Extract the (X, Y) coordinate from the center of the cell holding the provided text.  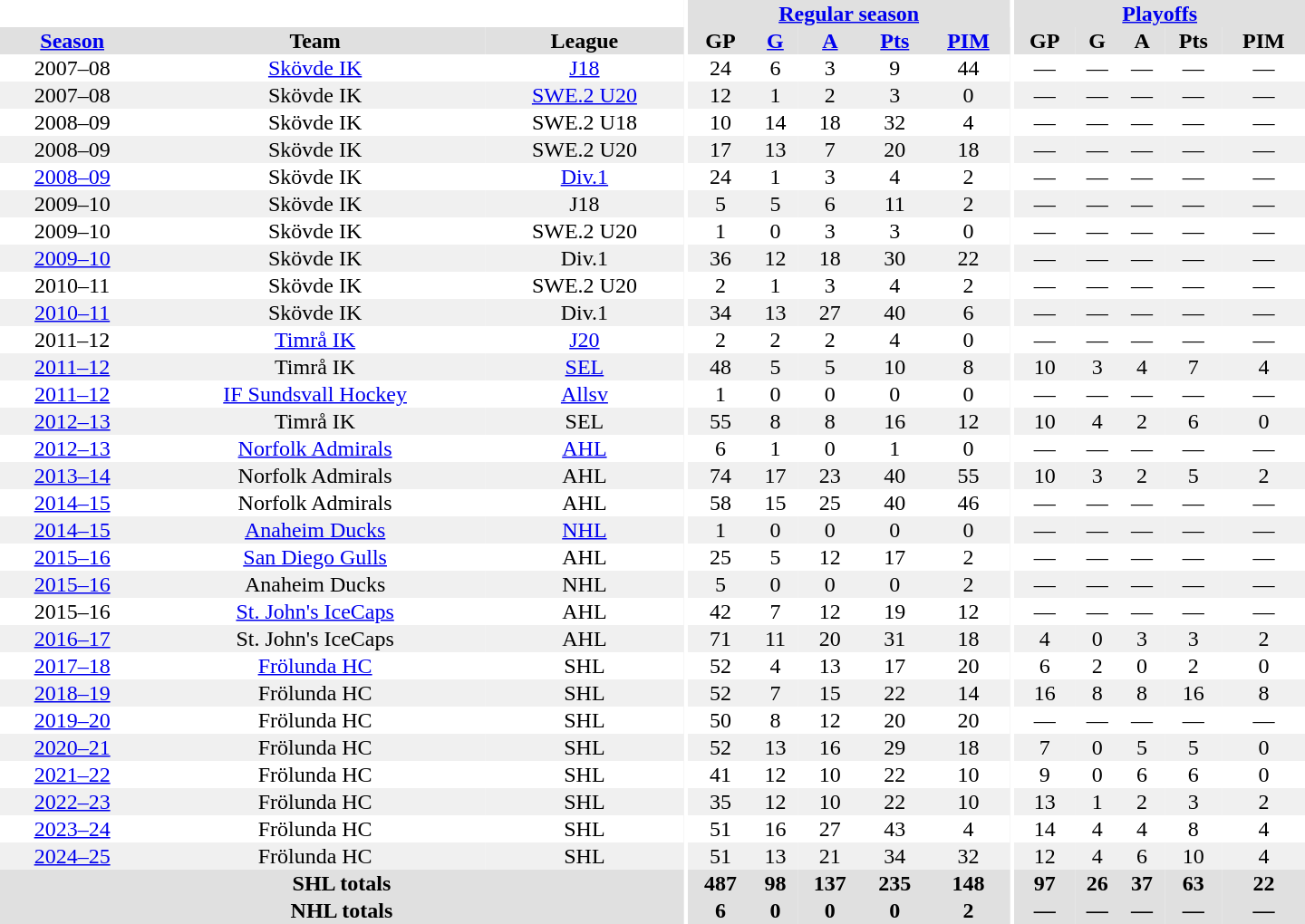
37 (1142, 883)
41 (720, 775)
235 (895, 883)
League (585, 41)
SWE.2 U18 (585, 122)
63 (1194, 883)
26 (1097, 883)
30 (895, 258)
46 (968, 503)
J20 (585, 340)
98 (776, 883)
74 (720, 476)
2021–22 (72, 775)
148 (968, 883)
Regular season (848, 14)
2024–25 (72, 856)
23 (830, 476)
44 (968, 68)
42 (720, 611)
19 (895, 611)
487 (720, 883)
2022–23 (72, 802)
Season (72, 41)
50 (720, 720)
21 (830, 856)
43 (895, 829)
2023–24 (72, 829)
2018–19 (72, 693)
IF Sundsvall Hockey (315, 394)
Team (315, 41)
31 (895, 639)
137 (830, 883)
Allsv (585, 394)
29 (895, 747)
35 (720, 802)
97 (1044, 883)
NHL totals (342, 910)
San Diego Gulls (315, 557)
Playoffs (1160, 14)
2020–21 (72, 747)
36 (720, 258)
48 (720, 367)
SHL totals (342, 883)
58 (720, 503)
2019–20 (72, 720)
2017–18 (72, 666)
71 (720, 639)
2016–17 (72, 639)
2013–14 (72, 476)
